Detect which cell encompasses the target text, then output its [X, Y] center coordinate. 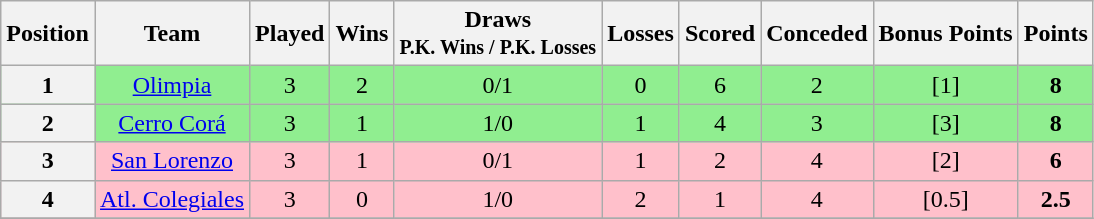
[3] [946, 123]
[1] [946, 85]
Bonus Points [946, 34]
[2] [946, 161]
Atl. Colegiales [172, 199]
Conceded [817, 34]
Cerro Corá [172, 123]
Olimpia [172, 85]
Losses [641, 34]
Position [48, 34]
Played [290, 34]
San Lorenzo [172, 161]
Scored [720, 34]
DrawsP.K. Wins / P.K. Losses [498, 34]
[0.5] [946, 199]
Points [1056, 34]
2.5 [1056, 199]
Wins [362, 34]
Team [172, 34]
